Capture the cell that displays the provided text and extract its (x, y) central coordinate. 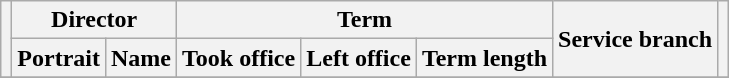
Director (94, 20)
Portrait (59, 58)
Term (365, 20)
Service branch (636, 39)
Took office (239, 58)
Name (140, 58)
Left office (359, 58)
Term length (484, 58)
